Capture the cell that displays the provided text and extract its (x, y) central coordinate. 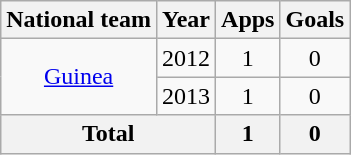
Apps (248, 20)
Goals (315, 20)
Year (186, 20)
Total (108, 134)
National team (79, 20)
Guinea (79, 77)
2012 (186, 58)
2013 (186, 96)
